Output the (X, Y) coordinate of the center of the cell containing the given text.  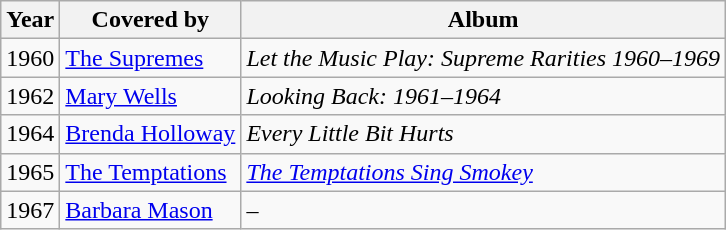
1967 (30, 210)
The Supremes (150, 58)
Every Little Bit Hurts (484, 134)
– (484, 210)
1960 (30, 58)
1962 (30, 96)
Barbara Mason (150, 210)
Covered by (150, 20)
The Temptations (150, 172)
Brenda Holloway (150, 134)
Looking Back: 1961–1964 (484, 96)
Year (30, 20)
Album (484, 20)
The Temptations Sing Smokey (484, 172)
1964 (30, 134)
Mary Wells (150, 96)
1965 (30, 172)
Let the Music Play: Supreme Rarities 1960–1969 (484, 58)
